Find where the given text appears and provide that cell's center as (X, Y) coordinate. 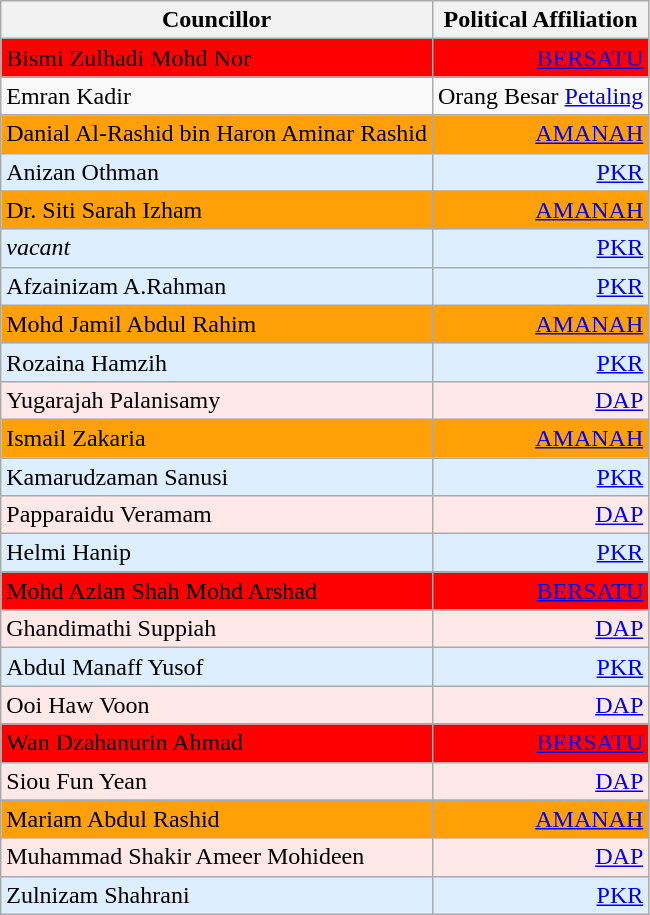
Ooi Haw Voon (217, 705)
Anizan Othman (217, 172)
Bismi Zulhadi Mohd Nor (217, 58)
Orang Besar Petaling (540, 96)
Ismail Zakaria (217, 438)
Rozaina Hamzih (217, 362)
Councillor (217, 20)
Muhammad Shakir Ameer Mohideen (217, 857)
Danial Al-Rashid bin Haron Aminar Rashid (217, 134)
Dr. Siti Sarah Izham (217, 210)
Ghandimathi Suppiah (217, 629)
Mohd Azlan Shah Mohd Arshad (217, 591)
Kamarudzaman Sanusi (217, 477)
vacant (217, 248)
Abdul Manaff Yusof (217, 667)
Siou Fun Yean (217, 781)
Papparaidu Veramam (217, 515)
Mohd Jamil Abdul Rahim (217, 324)
Afzainizam A.Rahman (217, 286)
Political Affiliation (540, 20)
Mariam Abdul Rashid (217, 819)
Emran Kadir (217, 96)
Zulnizam Shahrani (217, 895)
Helmi Hanip (217, 553)
Wan Dzahanurin Ahmad (217, 743)
Yugarajah Palanisamy (217, 400)
